Scan for the cell matching the given text and deliver its [x, y] coordinate at center. 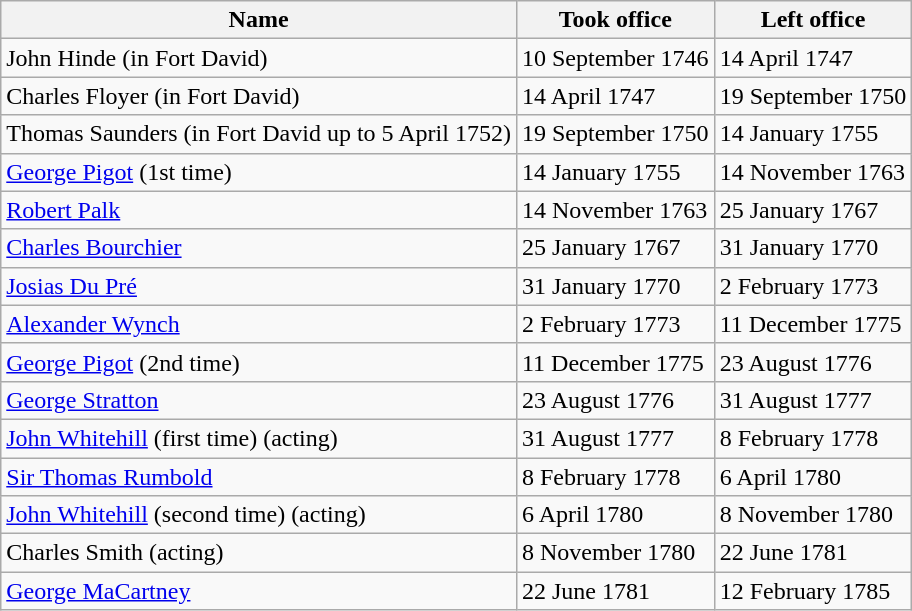
Name [259, 20]
Charles Floyer (in Fort David) [259, 96]
George MaCartney [259, 591]
George Stratton [259, 400]
12 February 1785 [813, 591]
George Pigot (2nd time) [259, 362]
John Whitehill (first time) (acting) [259, 438]
John Whitehill (second time) (acting) [259, 515]
Thomas Saunders (in Fort David up to 5 April 1752) [259, 134]
Left office [813, 20]
Charles Bourchier [259, 248]
10 September 1746 [615, 58]
Took office [615, 20]
George Pigot (1st time) [259, 172]
Josias Du Pré [259, 286]
Alexander Wynch [259, 324]
Robert Palk [259, 210]
Sir Thomas Rumbold [259, 477]
Charles Smith (acting) [259, 553]
John Hinde (in Fort David) [259, 58]
